Identify which cell holds the provided text, then report its [X, Y] central coordinate. 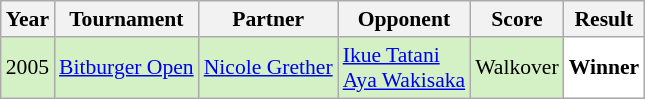
Tournament [126, 19]
Winner [604, 68]
Walkover [517, 68]
Ikue Tatani Aya Wakisaka [404, 68]
Year [28, 19]
2005 [28, 68]
Result [604, 19]
Bitburger Open [126, 68]
Score [517, 19]
Nicole Grether [268, 68]
Partner [268, 19]
Opponent [404, 19]
